Return (X, Y) of the center of cell containing provided text 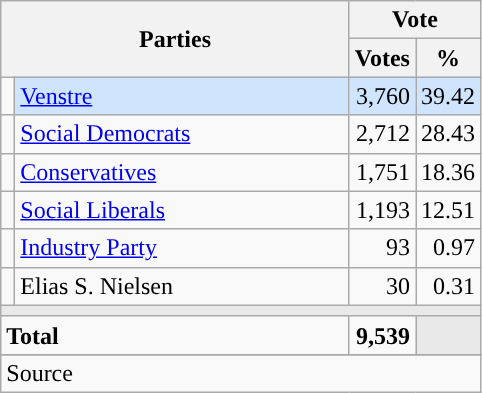
39.42 (448, 96)
28.43 (448, 134)
Vote (414, 20)
0.97 (448, 248)
1,193 (382, 210)
Industry Party (182, 248)
% (448, 58)
Parties (176, 39)
18.36 (448, 172)
12.51 (448, 210)
Votes (382, 58)
93 (382, 248)
0.31 (448, 286)
Source (241, 373)
Social Liberals (182, 210)
Elias S. Nielsen (182, 286)
1,751 (382, 172)
Social Democrats (182, 134)
Conservatives (182, 172)
3,760 (382, 96)
30 (382, 286)
2,712 (382, 134)
Venstre (182, 96)
9,539 (382, 335)
Total (176, 335)
